Extract the (X, Y) coordinate from the center of the cell holding the provided text.  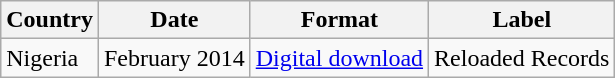
Nigeria (50, 58)
Date (174, 20)
February 2014 (174, 58)
Digital download (339, 58)
Country (50, 20)
Format (339, 20)
Reloaded Records (522, 58)
Label (522, 20)
